Locate the cell with the specified text and output its [x, y] center coordinate. 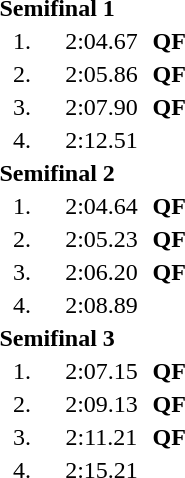
2:08.89 [102, 305]
2:11.21 [102, 437]
2:04.67 [102, 41]
2:05.23 [102, 239]
2:07.90 [102, 107]
2:09.13 [102, 404]
2:12.51 [102, 140]
2:04.64 [102, 206]
2:07.15 [102, 371]
2:05.86 [102, 74]
2:06.20 [102, 272]
